Return [X, Y] of the center of cell containing provided text 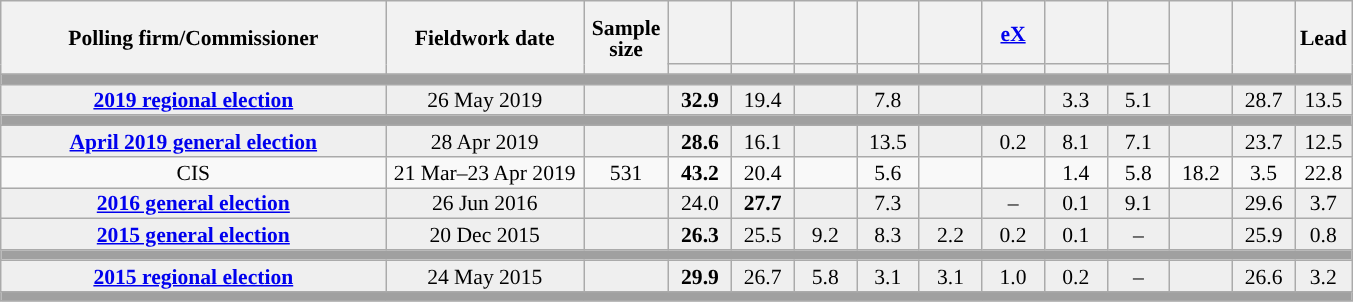
2016 general election [194, 204]
5.6 [888, 172]
24 May 2015 [485, 276]
1.0 [1014, 276]
1.4 [1076, 172]
7.1 [1138, 142]
3.5 [1264, 172]
22.8 [1324, 172]
3.2 [1324, 276]
27.7 [762, 204]
2.2 [950, 234]
Sample size [626, 38]
18.2 [1202, 172]
Polling firm/Commissioner [194, 38]
26.3 [700, 234]
21 Mar–23 Apr 2019 [485, 172]
7.3 [888, 204]
26 May 2019 [485, 100]
8.3 [888, 234]
8.1 [1076, 142]
2015 general election [194, 234]
28 Apr 2019 [485, 142]
eX [1014, 32]
Fieldwork date [485, 38]
12.5 [1324, 142]
16.1 [762, 142]
5.1 [1138, 100]
20 Dec 2015 [485, 234]
24.0 [700, 204]
19.4 [762, 100]
0.8 [1324, 234]
26.6 [1264, 276]
43.2 [700, 172]
20.4 [762, 172]
531 [626, 172]
9.2 [826, 234]
29.6 [1264, 204]
25.9 [1264, 234]
CIS [194, 172]
28.6 [700, 142]
32.9 [700, 100]
2015 regional election [194, 276]
Lead [1324, 38]
25.5 [762, 234]
29.9 [700, 276]
26.7 [762, 276]
7.8 [888, 100]
28.7 [1264, 100]
3.3 [1076, 100]
23.7 [1264, 142]
2019 regional election [194, 100]
9.1 [1138, 204]
April 2019 general election [194, 142]
26 Jun 2016 [485, 204]
3.7 [1324, 204]
